Pinpoint the cell where the given text exists, returning its (x, y) midpoint coordinate. 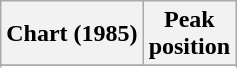
Peakposition (189, 34)
Chart (1985) (72, 34)
